Find where the given text appears and provide that cell's center as [x, y] coordinate. 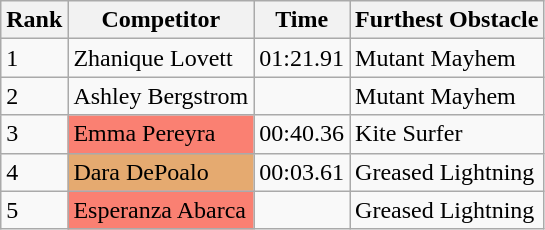
2 [34, 96]
Competitor [161, 20]
00:03.61 [302, 172]
Zhanique Lovett [161, 58]
3 [34, 134]
Time [302, 20]
Emma Pereyra [161, 134]
Kite Surfer [447, 134]
1 [34, 58]
Ashley Bergstrom [161, 96]
5 [34, 210]
Rank [34, 20]
Furthest Obstacle [447, 20]
Dara DePoalo [161, 172]
4 [34, 172]
Esperanza Abarca [161, 210]
00:40.36 [302, 134]
01:21.91 [302, 58]
